Determine the (x, y) coordinate at the center of the cell enclosing the given text.  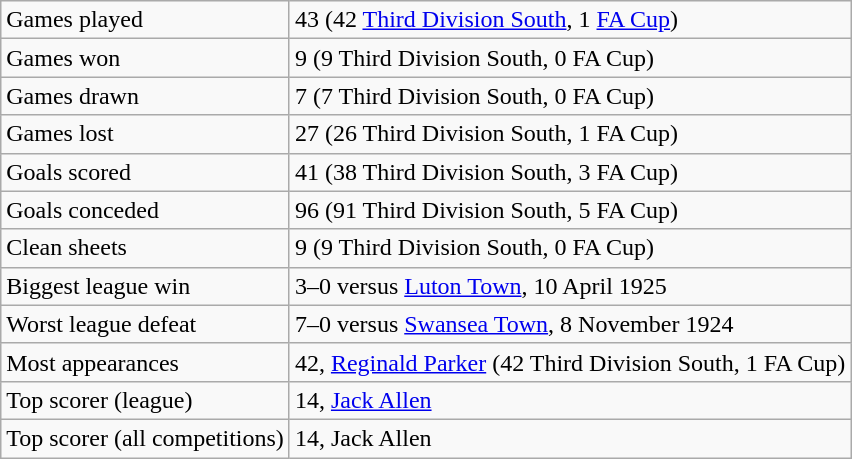
3–0 versus Luton Town, 10 April 1925 (570, 286)
Games won (146, 58)
Worst league defeat (146, 324)
Most appearances (146, 362)
Top scorer (league) (146, 400)
41 (38 Third Division South, 3 FA Cup) (570, 172)
Clean sheets (146, 248)
7–0 versus Swansea Town, 8 November 1924 (570, 324)
Top scorer (all competitions) (146, 438)
Goals conceded (146, 210)
27 (26 Third Division South, 1 FA Cup) (570, 134)
Goals scored (146, 172)
Games drawn (146, 96)
Games lost (146, 134)
96 (91 Third Division South, 5 FA Cup) (570, 210)
7 (7 Third Division South, 0 FA Cup) (570, 96)
42, Reginald Parker (42 Third Division South, 1 FA Cup) (570, 362)
Biggest league win (146, 286)
43 (42 Third Division South, 1 FA Cup) (570, 20)
Games played (146, 20)
